Pinpoint the cell where the given text exists, returning its (x, y) midpoint coordinate. 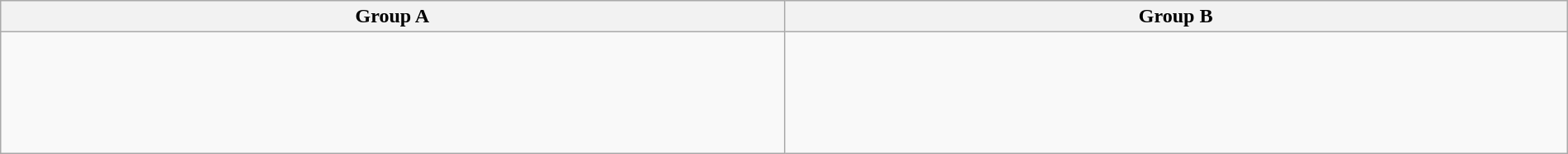
Group A (392, 17)
Group B (1176, 17)
